Identify which cell holds the provided text, then report its (X, Y) central coordinate. 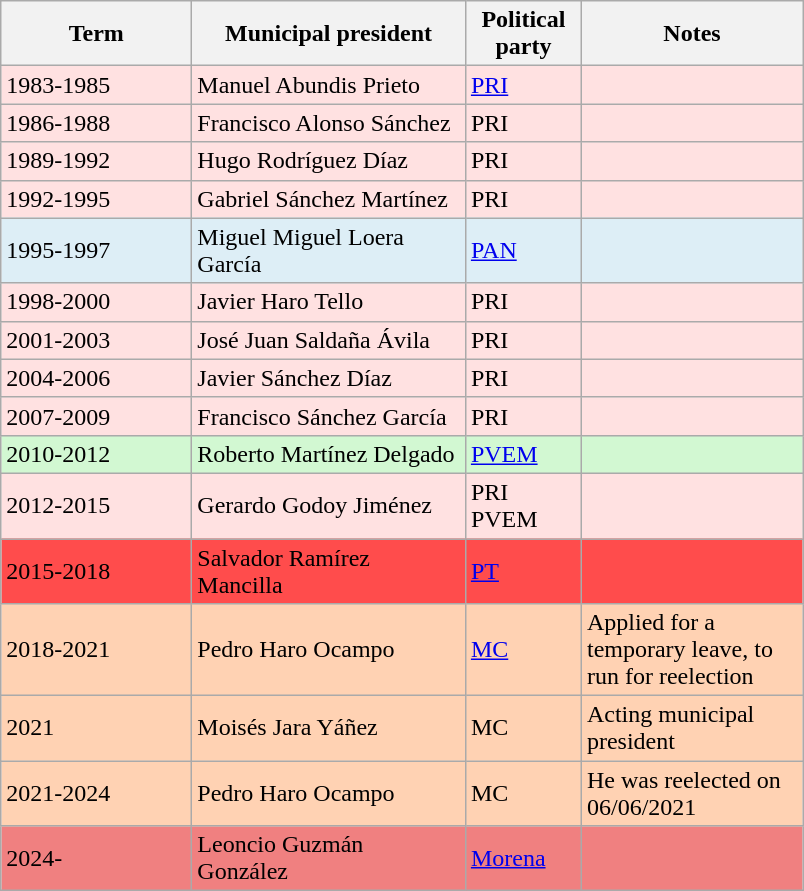
Gerardo Godoy Jiménez (329, 506)
Political party (523, 34)
Municipal president (329, 34)
Roberto Martínez Delgado (329, 454)
Miguel Miguel Loera García (329, 250)
2012-2015 (96, 506)
Francisco Sánchez García (329, 416)
2021 (96, 728)
1983-1985 (96, 85)
He was reelected on 06/06/2021 (692, 794)
Javier Sánchez Díaz (329, 378)
1989-1992 (96, 161)
Leoncio Guzmán González (329, 858)
2024- (96, 858)
José Juan Saldaña Ávila (329, 340)
Francisco Alonso Sánchez (329, 123)
Term (96, 34)
1986-1988 (96, 123)
Notes (692, 34)
2007-2009 (96, 416)
1992-1995 (96, 199)
PRI PVEM (523, 506)
2010-2012 (96, 454)
Javier Haro Tello (329, 302)
Morena (523, 858)
2015-2018 (96, 570)
PAN (523, 250)
2004-2006 (96, 378)
1998-2000 (96, 302)
1995-1997 (96, 250)
Manuel Abundis Prieto (329, 85)
2001-2003 (96, 340)
2021-2024 (96, 794)
Moisés Jara Yáñez (329, 728)
Hugo Rodríguez Díaz (329, 161)
Salvador Ramírez Mancilla (329, 570)
Gabriel Sánchez Martínez (329, 199)
PVEM (523, 454)
Applied for a temporary leave, to run for reelection (692, 650)
2018-2021 (96, 650)
PT (523, 570)
Acting municipal president (692, 728)
